From the cell containing the given text, extract its center point as [X, Y] coordinate. 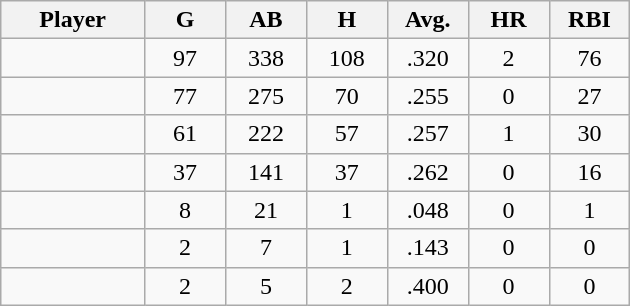
61 [186, 134]
30 [590, 134]
21 [266, 210]
57 [346, 134]
141 [266, 172]
.320 [428, 58]
16 [590, 172]
AB [266, 20]
97 [186, 58]
76 [590, 58]
222 [266, 134]
G [186, 20]
RBI [590, 20]
.257 [428, 134]
338 [266, 58]
.255 [428, 96]
27 [590, 96]
Avg. [428, 20]
.262 [428, 172]
.400 [428, 286]
Player [73, 20]
8 [186, 210]
5 [266, 286]
70 [346, 96]
H [346, 20]
.143 [428, 248]
275 [266, 96]
HR [508, 20]
108 [346, 58]
77 [186, 96]
.048 [428, 210]
7 [266, 248]
